Return the [X, Y] coordinate for the center point of the cell that contains the specified text.  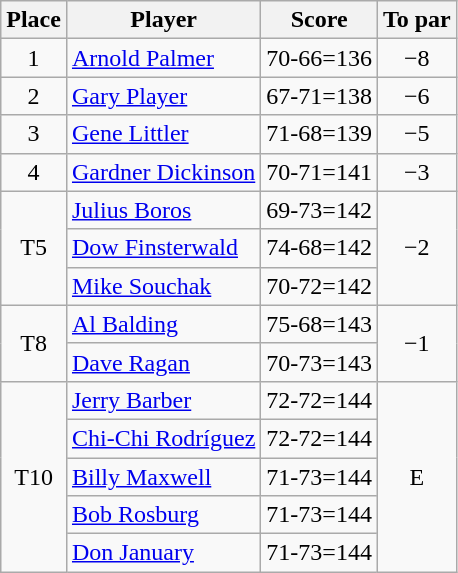
Arnold Palmer [163, 58]
70-66=136 [320, 58]
Don January [163, 553]
−1 [416, 343]
T5 [34, 248]
75-68=143 [320, 324]
−5 [416, 134]
Dow Finsterwald [163, 248]
Dave Ragan [163, 362]
−8 [416, 58]
Gene Littler [163, 134]
67-71=138 [320, 96]
T8 [34, 343]
70-71=141 [320, 172]
74-68=142 [320, 248]
E [416, 476]
−6 [416, 96]
69-73=142 [320, 210]
70-73=143 [320, 362]
71-68=139 [320, 134]
Player [163, 20]
3 [34, 134]
4 [34, 172]
Julius Boros [163, 210]
Score [320, 20]
Jerry Barber [163, 400]
Billy Maxwell [163, 477]
2 [34, 96]
Al Balding [163, 324]
To par [416, 20]
70-72=142 [320, 286]
−2 [416, 248]
Mike Souchak [163, 286]
Gardner Dickinson [163, 172]
−3 [416, 172]
1 [34, 58]
Bob Rosburg [163, 515]
T10 [34, 476]
Gary Player [163, 96]
Place [34, 20]
Chi-Chi Rodríguez [163, 438]
